Detect which cell encompasses the target text, then output its (x, y) center coordinate. 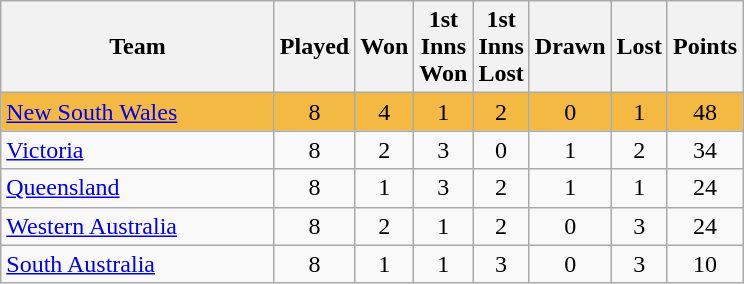
10 (704, 264)
Points (704, 47)
48 (704, 112)
Queensland (138, 188)
1st Inns Lost (501, 47)
Western Australia (138, 226)
1st Inns Won (444, 47)
Team (138, 47)
South Australia (138, 264)
Drawn (570, 47)
Won (384, 47)
Lost (639, 47)
34 (704, 150)
4 (384, 112)
Played (314, 47)
Victoria (138, 150)
New South Wales (138, 112)
